Locate the cell with the specified text and output its (x, y) center coordinate. 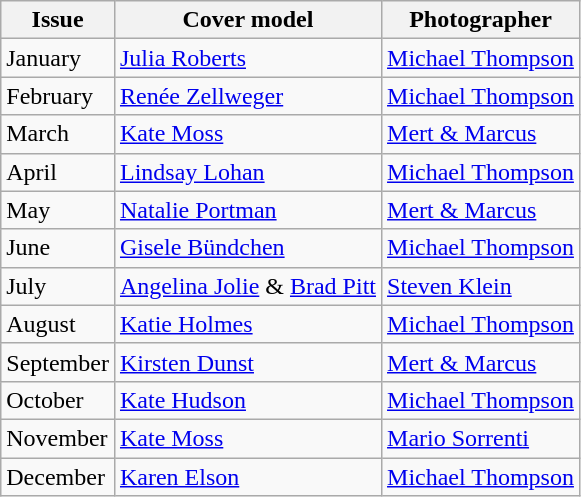
March (58, 134)
Karen Elson (248, 477)
May (58, 210)
November (58, 438)
February (58, 96)
Issue (58, 20)
Cover model (248, 20)
April (58, 172)
June (58, 248)
August (58, 324)
October (58, 400)
Kirsten Dunst (248, 362)
Angelina Jolie & Brad Pitt (248, 286)
January (58, 58)
Kate Hudson (248, 400)
December (58, 477)
Photographer (481, 20)
July (58, 286)
Julia Roberts (248, 58)
September (58, 362)
Renée Zellweger (248, 96)
Katie Holmes (248, 324)
Lindsay Lohan (248, 172)
Steven Klein (481, 286)
Natalie Portman (248, 210)
Gisele Bündchen (248, 248)
Mario Sorrenti (481, 438)
